Output the (X, Y) coordinate of the center of the cell containing the given text.  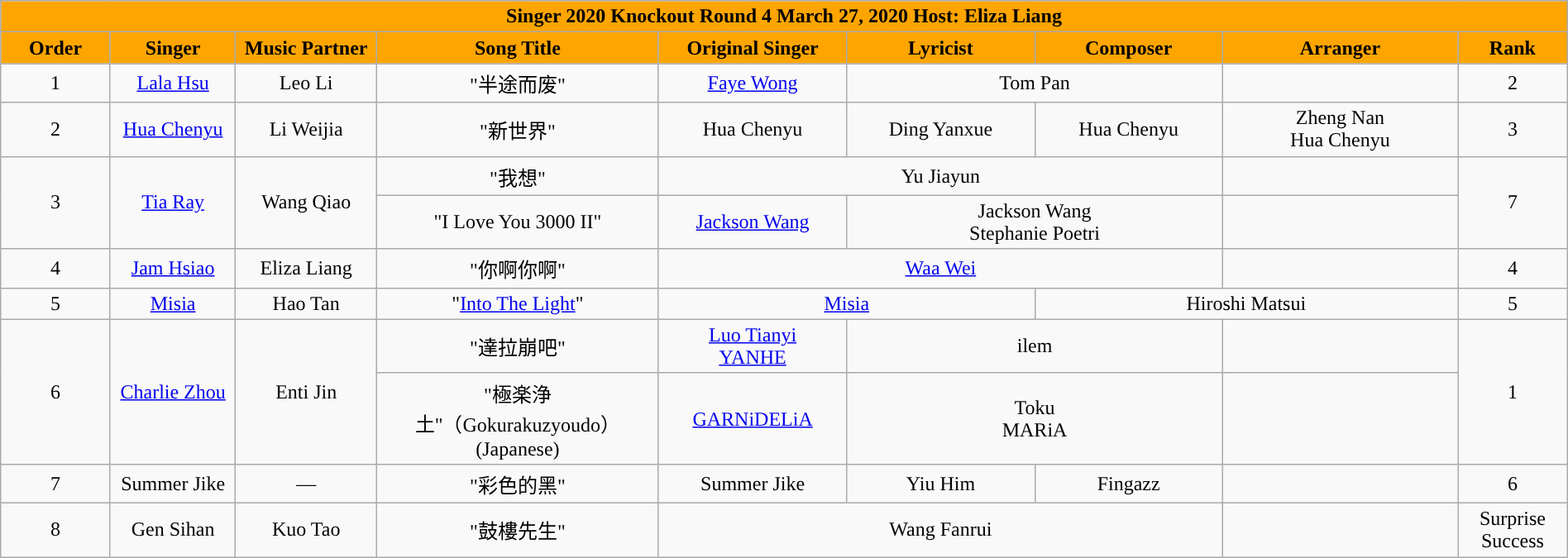
"Into The Light" (518, 303)
Zheng NanHua Chenyu (1340, 129)
"極楽浄土"（Gokurakuzyoudo） (Japanese) (518, 418)
Lala Hsu (173, 83)
Hiroshi Matsui (1245, 303)
Yiu Him (941, 483)
Wang Qiao (306, 203)
Singer 2020 Knockout Round 4 March 27, 2020 Host: Eliza Liang (784, 17)
"新世界" (518, 129)
Music Partner (306, 48)
Arranger (1340, 48)
Jackson WangStephanie Poetri (1035, 222)
Enti Jin (306, 392)
Eliza Liang (306, 268)
Surprise Success (1513, 529)
Ding Yanxue (941, 129)
Kuo Tao (306, 529)
Composer (1128, 48)
Waa Wei (940, 268)
"我想" (518, 175)
Tia Ray (173, 203)
Original Singer (753, 48)
Lyricist (941, 48)
— (306, 483)
Order (56, 48)
"彩色的黑" (518, 483)
"鼓樓先生" (518, 529)
Singer (173, 48)
Leo Li (306, 83)
Wang Fanrui (940, 529)
Fingazz (1128, 483)
Tom Pan (1035, 83)
Jam Hsiao (173, 268)
"半途而废" (518, 83)
Li Weijia (306, 129)
Jackson Wang (753, 222)
Luo Tianyi YANHE (753, 346)
TokuMARiA (1035, 418)
"達拉崩吧" (518, 346)
Faye Wong (753, 83)
ilem (1035, 346)
8 (56, 529)
Charlie Zhou (173, 392)
GARNiDELiA (753, 418)
"你啊你啊" (518, 268)
Hao Tan (306, 303)
Gen Sihan (173, 529)
Rank (1513, 48)
Yu Jiayun (940, 175)
"I Love You 3000 II" (518, 222)
Song Title (518, 48)
